Output the (X, Y) coordinate of the center of the cell containing the given text.  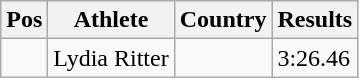
Results (315, 20)
Lydia Ritter (111, 58)
Athlete (111, 20)
Pos (24, 20)
Country (223, 20)
3:26.46 (315, 58)
